From the cell containing the given text, extract its center point as (X, Y) coordinate. 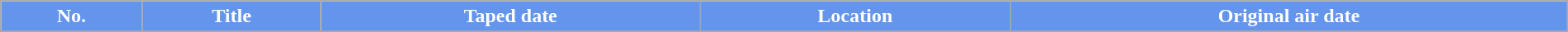
Original air date (1289, 16)
Taped date (510, 16)
No. (71, 16)
Title (232, 16)
Location (855, 16)
